Provide the (X, Y) coordinate of the cell's center where the given text is located.  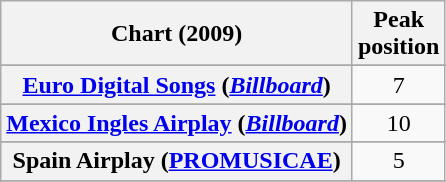
7 (398, 85)
Chart (2009) (177, 34)
Peakposition (398, 34)
Mexico Ingles Airplay (Billboard) (177, 123)
Spain Airplay (PROMUSICAE) (177, 161)
5 (398, 161)
Euro Digital Songs (Billboard) (177, 85)
10 (398, 123)
